Locate the cell with the specified text and output its (X, Y) center coordinate. 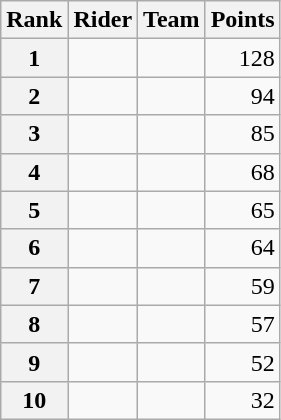
Rider (103, 20)
2 (34, 96)
1 (34, 58)
64 (242, 248)
59 (242, 286)
94 (242, 96)
6 (34, 248)
52 (242, 362)
7 (34, 286)
32 (242, 400)
68 (242, 172)
5 (34, 210)
8 (34, 324)
Team (172, 20)
4 (34, 172)
3 (34, 134)
10 (34, 400)
85 (242, 134)
57 (242, 324)
65 (242, 210)
Rank (34, 20)
Points (242, 20)
128 (242, 58)
9 (34, 362)
